Pinpoint the cell where the given text exists, returning its (X, Y) midpoint coordinate. 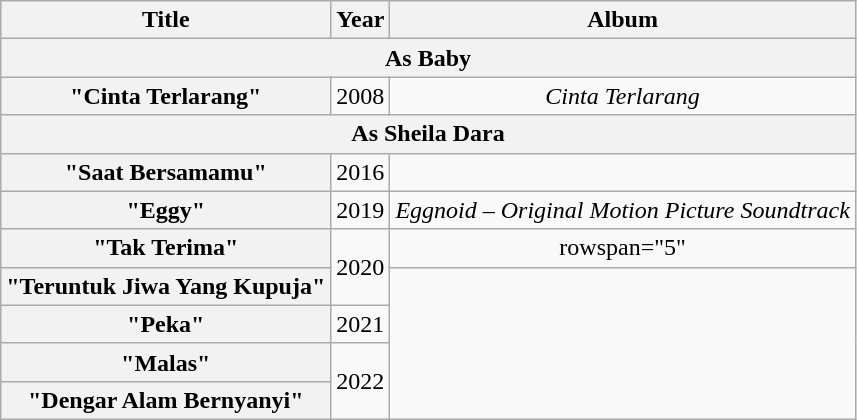
"Dengar Alam Bernyanyi" (166, 400)
Year (360, 20)
"Peka" (166, 324)
2019 (360, 210)
"Teruntuk Jiwa Yang Kupuja" (166, 286)
"Tak Terima" (166, 248)
Eggnoid – Original Motion Picture Soundtrack (622, 210)
"Malas" (166, 362)
Cinta Terlarang (622, 96)
2020 (360, 267)
As Sheila Dara (428, 134)
2021 (360, 324)
2016 (360, 172)
"Cinta Terlarang" (166, 96)
"Saat Bersamamu" (166, 172)
As Baby (428, 58)
Album (622, 20)
2022 (360, 381)
"Eggy" (166, 210)
2008 (360, 96)
Title (166, 20)
rowspan="5" (622, 248)
